Return the [X, Y] coordinate for the center point of the cell that contains the specified text.  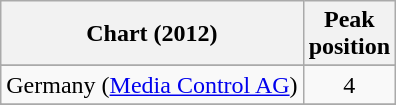
Germany (Media Control AG) [152, 85]
4 [349, 85]
Chart (2012) [152, 34]
Peakposition [349, 34]
